Extract the [X, Y] coordinate from the center of the cell holding the provided text.  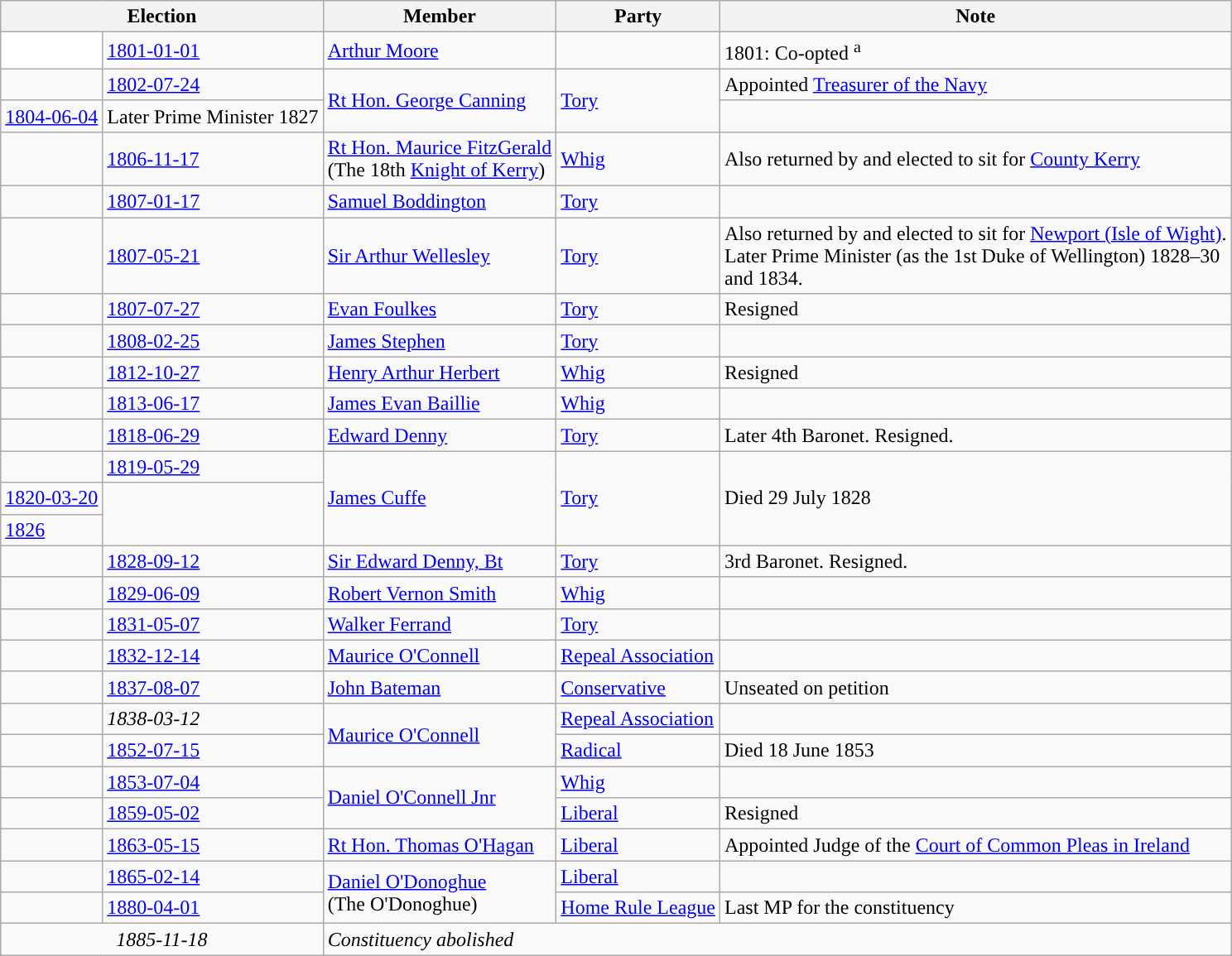
1859-05-02 [213, 814]
1813-06-17 [213, 404]
1802-07-24 [213, 84]
1801-01-01 [213, 51]
Note [975, 17]
1804-06-04 [51, 116]
1819-05-29 [213, 467]
Radical [638, 751]
1807-05-21 [213, 256]
1865-02-14 [213, 877]
Later Prime Minister 1827 [213, 116]
1807-07-27 [213, 310]
Rt Hon. Maurice FitzGerald(The 18th Knight of Kerry) [440, 159]
Also returned by and elected to sit for County Kerry [975, 159]
3rd Baronet. Resigned. [975, 561]
Appointed Judge of the Court of Common Pleas in Ireland [975, 845]
1808-02-25 [213, 341]
1863-05-15 [213, 845]
1806-11-17 [213, 159]
Samuel Boddington [440, 202]
Rt Hon. George Canning [440, 100]
1826 [51, 530]
Later 4th Baronet. Resigned. [975, 435]
Walker Ferrand [440, 624]
1828-09-12 [213, 561]
Died 29 July 1828 [975, 498]
1885-11-18 [162, 939]
Died 18 June 1853 [975, 751]
1832-12-14 [213, 656]
Edward Denny [440, 435]
Arthur Moore [440, 51]
1818-06-29 [213, 435]
1838-03-12 [213, 718]
James Stephen [440, 341]
Party [638, 17]
Daniel O'Connell Jnr [440, 798]
John Bateman [440, 687]
James Evan Baillie [440, 404]
Also returned by and elected to sit for Newport (Isle of Wight).Later Prime Minister (as the 1st Duke of Wellington) 1828–30and 1834. [975, 256]
Evan Foulkes [440, 310]
1801: Co-opted a [975, 51]
1807-01-17 [213, 202]
Home Rule League [638, 908]
Appointed Treasurer of the Navy [975, 84]
James Cuffe [440, 498]
1852-07-15 [213, 751]
1831-05-07 [213, 624]
1853-07-04 [213, 782]
Member [440, 17]
Unseated on petition [975, 687]
Election [162, 17]
Daniel O'Donoghue(The O'Donoghue) [440, 892]
Sir Arthur Wellesley [440, 256]
Conservative [638, 687]
1880-04-01 [213, 908]
Robert Vernon Smith [440, 593]
Sir Edward Denny, Bt [440, 561]
Constituency abolished [777, 939]
Last MP for the constituency [975, 908]
1820-03-20 [51, 498]
1829-06-09 [213, 593]
1837-08-07 [213, 687]
Henry Arthur Herbert [440, 372]
1812-10-27 [213, 372]
Rt Hon. Thomas O'Hagan [440, 845]
